Determine the [x, y] coordinate at the center of the cell enclosing the given text.  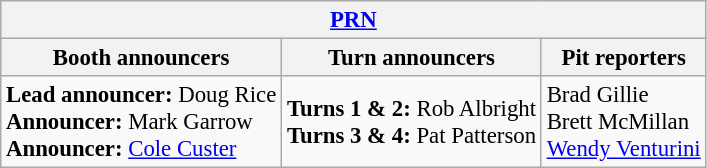
Brad GillieBrett McMillanWendy Venturini [624, 122]
Turns 1 & 2: Rob AlbrightTurns 3 & 4: Pat Patterson [412, 122]
Booth announcers [142, 58]
Turn announcers [412, 58]
Pit reporters [624, 58]
Lead announcer: Doug RiceAnnouncer: Mark GarrowAnnouncer: Cole Custer [142, 122]
PRN [354, 20]
